Capture the cell that displays the provided text and extract its (x, y) central coordinate. 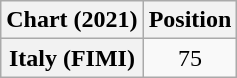
Position (190, 20)
75 (190, 58)
Italy (FIMI) (72, 58)
Chart (2021) (72, 20)
